Return (X, Y) of the center of cell containing provided text 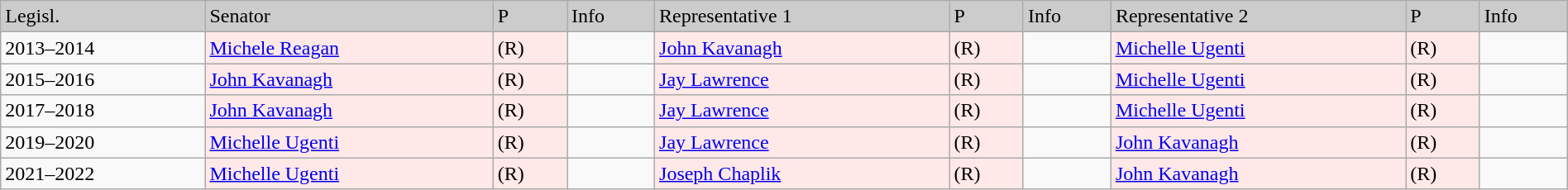
Senator (349, 17)
2019–2020 (103, 142)
Joseph Chaplik (802, 173)
2013–2014 (103, 48)
Michele Reagan (349, 48)
Representative 2 (1258, 17)
2017–2018 (103, 111)
2021–2022 (103, 173)
2015–2016 (103, 79)
Representative 1 (802, 17)
Legisl. (103, 17)
